For the text-containing cell, return its midpoint in (X, Y) coordinate format. 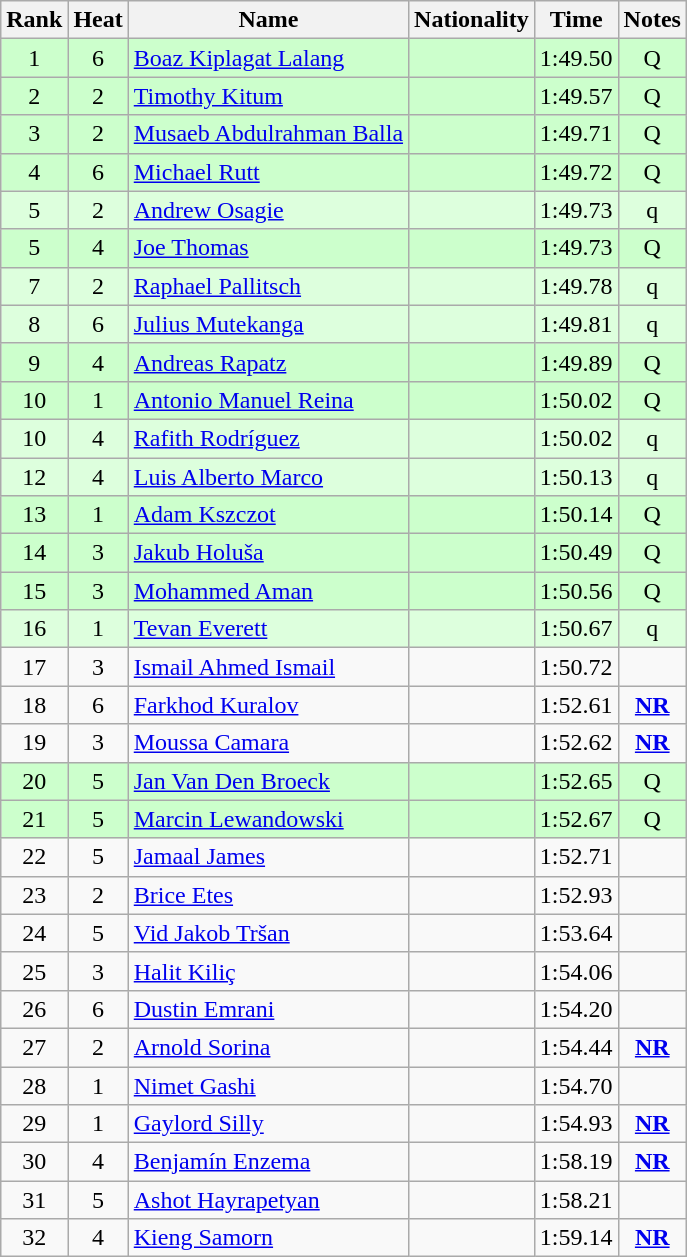
25 (34, 971)
1:54.20 (576, 1009)
Halit Kiliç (268, 971)
Ismail Ahmed Ismail (268, 667)
Notes (652, 20)
1:58.21 (576, 1200)
Vid Jakob Tršan (268, 933)
1:50.56 (576, 591)
1:50.13 (576, 477)
Andrew Osagie (268, 210)
Marcin Lewandowski (268, 819)
1:54.93 (576, 1124)
Luis Alberto Marco (268, 477)
Michael Rutt (268, 172)
1:52.67 (576, 819)
1:52.61 (576, 705)
26 (34, 1009)
Moussa Camara (268, 743)
Timothy Kitum (268, 96)
31 (34, 1200)
16 (34, 629)
Joe Thomas (268, 248)
Name (268, 20)
1:49.57 (576, 96)
Time (576, 20)
Gaylord Silly (268, 1124)
Arnold Sorina (268, 1047)
1:50.72 (576, 667)
Brice Etes (268, 895)
Julius Mutekanga (268, 324)
1:54.06 (576, 971)
1:49.71 (576, 134)
1:54.44 (576, 1047)
1:50.14 (576, 515)
1:52.65 (576, 781)
30 (34, 1162)
Nationality (472, 20)
22 (34, 857)
Dustin Emrani (268, 1009)
7 (34, 286)
24 (34, 933)
1:52.93 (576, 895)
1:53.64 (576, 933)
28 (34, 1085)
1:49.81 (576, 324)
1:59.14 (576, 1238)
Tevan Everett (268, 629)
Antonio Manuel Reina (268, 400)
18 (34, 705)
Andreas Rapatz (268, 362)
29 (34, 1124)
Musaeb Abdulrahman Balla (268, 134)
Heat (98, 20)
Farkhod Kuralov (268, 705)
20 (34, 781)
21 (34, 819)
Jamaal James (268, 857)
Rank (34, 20)
1:49.50 (576, 58)
14 (34, 553)
1:54.70 (576, 1085)
1:50.67 (576, 629)
Jakub Holuša (268, 553)
Kieng Samorn (268, 1238)
Raphael Pallitsch (268, 286)
9 (34, 362)
13 (34, 515)
23 (34, 895)
Rafith Rodríguez (268, 438)
1:52.71 (576, 857)
1:49.78 (576, 286)
27 (34, 1047)
1:49.72 (576, 172)
1:49.89 (576, 362)
Nimet Gashi (268, 1085)
Ashot Hayrapetyan (268, 1200)
17 (34, 667)
32 (34, 1238)
Jan Van Den Broeck (268, 781)
1:50.49 (576, 553)
1:52.62 (576, 743)
12 (34, 477)
Adam Kszczot (268, 515)
8 (34, 324)
Benjamín Enzema (268, 1162)
19 (34, 743)
Mohammed Aman (268, 591)
Boaz Kiplagat Lalang (268, 58)
1:58.19 (576, 1162)
15 (34, 591)
